Pinpoint the cell where the given text exists, returning its [x, y] midpoint coordinate. 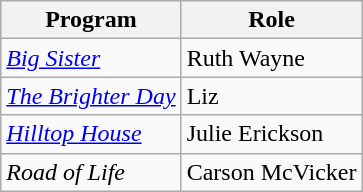
Role [272, 20]
The Brighter Day [91, 96]
Hilltop House [91, 134]
Road of Life [91, 172]
Big Sister [91, 58]
Ruth Wayne [272, 58]
Carson McVicker [272, 172]
Liz [272, 96]
Program [91, 20]
Julie Erickson [272, 134]
